From the cell containing the given text, extract its center point as [X, Y] coordinate. 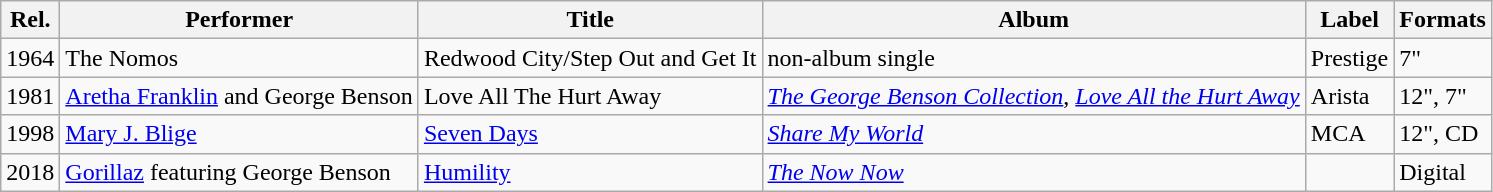
The George Benson Collection, Love All the Hurt Away [1034, 96]
Prestige [1349, 58]
Performer [240, 20]
Redwood City/Step Out and Get It [590, 58]
Rel. [30, 20]
1998 [30, 134]
Formats [1443, 20]
Label [1349, 20]
Digital [1443, 172]
12", CD [1443, 134]
Gorillaz featuring George Benson [240, 172]
Arista [1349, 96]
Aretha Franklin and George Benson [240, 96]
non-album single [1034, 58]
7" [1443, 58]
Mary J. Blige [240, 134]
Seven Days [590, 134]
1981 [30, 96]
2018 [30, 172]
MCA [1349, 134]
The Nomos [240, 58]
The Now Now [1034, 172]
Title [590, 20]
Share My World [1034, 134]
Album [1034, 20]
Love All The Hurt Away [590, 96]
12", 7" [1443, 96]
1964 [30, 58]
Humility [590, 172]
